Output the [X, Y] coordinate of the center of the cell containing the given text.  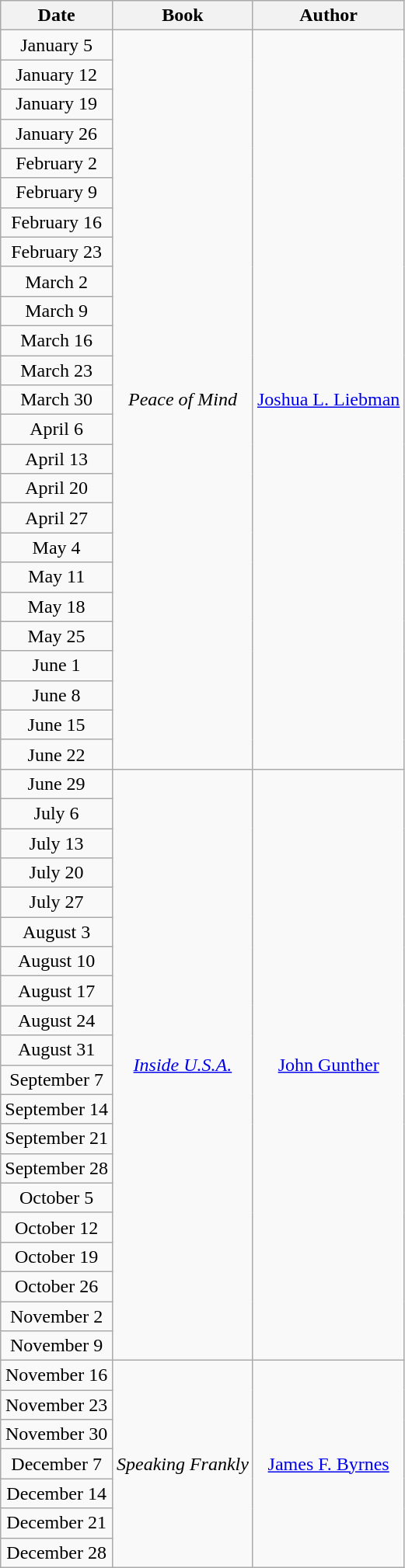
June 8 [57, 695]
January 5 [57, 45]
October 19 [57, 1257]
November 30 [57, 1434]
January 19 [57, 104]
Date [57, 16]
July 20 [57, 873]
January 12 [57, 75]
July 27 [57, 902]
May 4 [57, 548]
March 23 [57, 370]
February 9 [57, 193]
March 2 [57, 281]
October 12 [57, 1227]
April 13 [57, 459]
June 15 [57, 725]
October 5 [57, 1198]
Joshua L. Liebman [328, 400]
April 27 [57, 518]
Peace of Mind [182, 400]
June 29 [57, 784]
February 23 [57, 252]
December 28 [57, 1552]
June 22 [57, 754]
August 10 [57, 961]
March 9 [57, 311]
January 26 [57, 134]
May 25 [57, 636]
September 14 [57, 1109]
June 1 [57, 666]
September 28 [57, 1168]
May 11 [57, 577]
James F. Byrnes [328, 1464]
August 17 [57, 991]
April 6 [57, 429]
Book [182, 16]
December 21 [57, 1523]
September 21 [57, 1139]
Speaking Frankly [182, 1464]
July 13 [57, 843]
March 30 [57, 400]
November 2 [57, 1316]
November 9 [57, 1346]
December 7 [57, 1464]
John Gunther [328, 1064]
August 3 [57, 932]
November 16 [57, 1375]
August 31 [57, 1050]
April 20 [57, 488]
February 16 [57, 222]
July 6 [57, 813]
May 18 [57, 607]
Inside U.S.A. [182, 1064]
August 24 [57, 1020]
March 16 [57, 340]
November 23 [57, 1405]
February 2 [57, 163]
September 7 [57, 1080]
October 26 [57, 1286]
December 14 [57, 1493]
Author [328, 16]
